Determine the (x, y) coordinate at the center of the cell enclosing the given text.  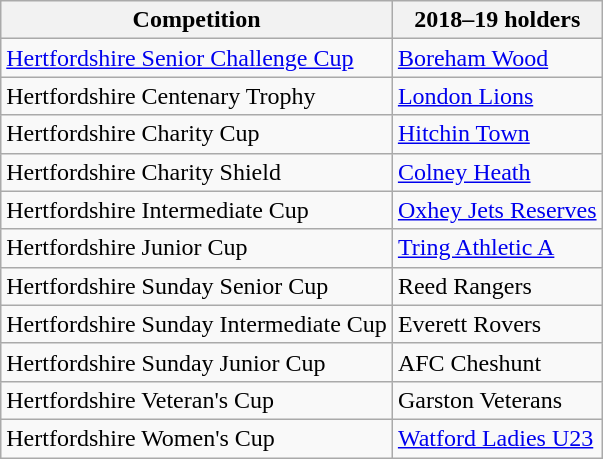
Hertfordshire Junior Cup (197, 248)
Watford Ladies U23 (497, 438)
Oxhey Jets Reserves (497, 210)
Tring Athletic A (497, 248)
AFC Cheshunt (497, 362)
Garston Veterans (497, 400)
2018–19 holders (497, 20)
Hertfordshire Veteran's Cup (197, 400)
Hertfordshire Sunday Senior Cup (197, 286)
Hertfordshire Sunday Intermediate Cup (197, 324)
Hertfordshire Charity Cup (197, 134)
Hertfordshire Senior Challenge Cup (197, 58)
Competition (197, 20)
Hitchin Town (497, 134)
Hertfordshire Centenary Trophy (197, 96)
Hertfordshire Charity Shield (197, 172)
Colney Heath (497, 172)
Everett Rovers (497, 324)
London Lions (497, 96)
Boreham Wood (497, 58)
Hertfordshire Intermediate Cup (197, 210)
Hertfordshire Women's Cup (197, 438)
Hertfordshire Sunday Junior Cup (197, 362)
Reed Rangers (497, 286)
